Search for the cell housing the specified text and yield its [x, y] center coordinate. 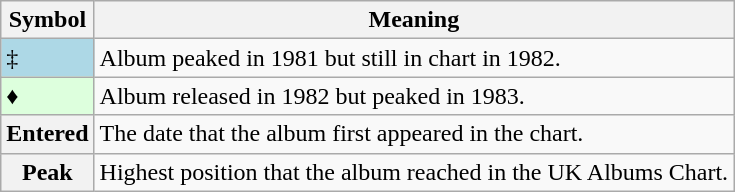
Peak [48, 172]
Album peaked in 1981 but still in chart in 1982. [414, 58]
The date that the album first appeared in the chart. [414, 134]
Symbol [48, 20]
Meaning [414, 20]
Album released in 1982 but peaked in 1983. [414, 96]
‡ [48, 58]
♦ [48, 96]
Highest position that the album reached in the UK Albums Chart. [414, 172]
Entered [48, 134]
